Output the (X, Y) coordinate of the center of the cell containing the given text.  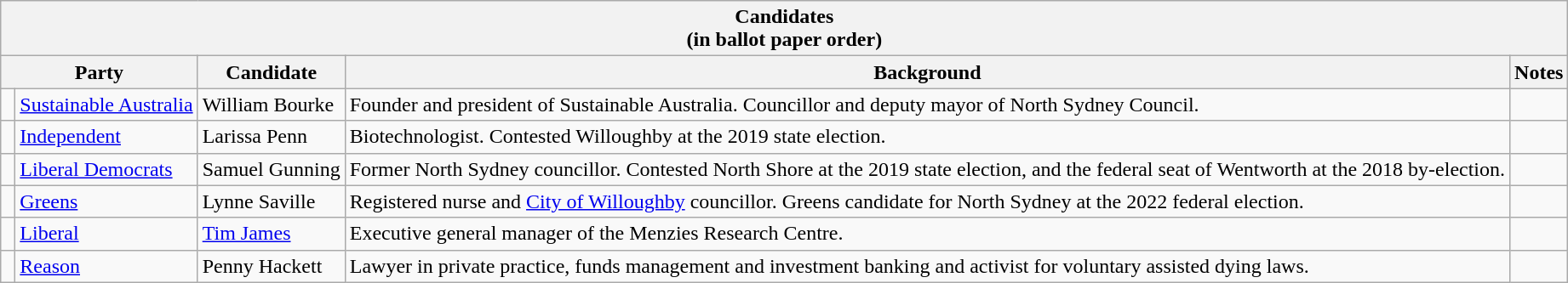
Independent (106, 137)
Biotechnologist. Contested Willoughby at the 2019 state election. (927, 137)
Reason (106, 266)
Liberal Democrats (106, 169)
Larissa Penn (271, 137)
Sustainable Australia (106, 105)
Executive general manager of the Menzies Research Centre. (927, 234)
Greens (106, 201)
Registered nurse and City of Willoughby councillor. Greens candidate for North Sydney at the 2022 federal election. (927, 201)
Founder and president of Sustainable Australia. Councillor and deputy mayor of North Sydney Council. (927, 105)
William Bourke (271, 105)
Lynne Saville (271, 201)
Candidate (271, 72)
Liberal (106, 234)
Penny Hackett (271, 266)
Samuel Gunning (271, 169)
Party (99, 72)
Candidates(in ballot paper order) (785, 29)
Lawyer in private practice, funds management and investment banking and activist for voluntary assisted dying laws. (927, 266)
Background (927, 72)
Former North Sydney councillor. Contested North Shore at the 2019 state election, and the federal seat of Wentworth at the 2018 by-election. (927, 169)
Notes (1539, 72)
Tim James (271, 234)
